Pinpoint the cell where the given text exists, returning its (X, Y) midpoint coordinate. 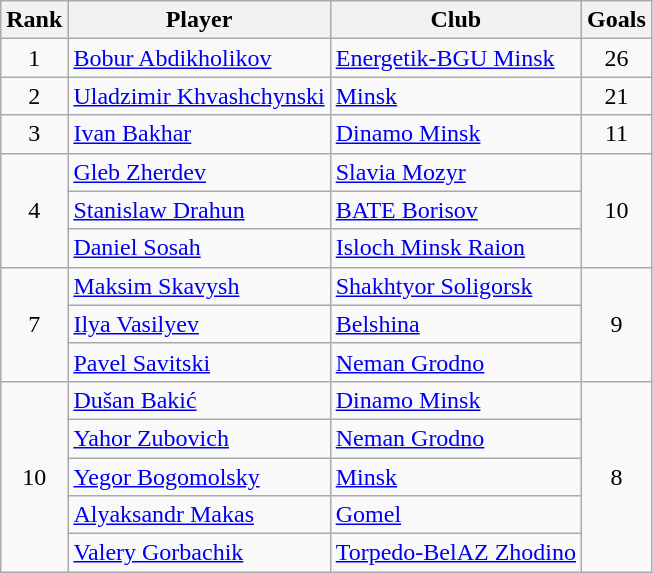
Rank (34, 20)
7 (34, 324)
Yahor Zubovich (199, 438)
Yegor Bogomolsky (199, 477)
26 (617, 58)
Slavia Mozyr (456, 172)
Gomel (456, 515)
Alyaksandr Makas (199, 515)
21 (617, 96)
Shakhtyor Soligorsk (456, 286)
Stanislaw Drahun (199, 210)
Isloch Minsk Raion (456, 248)
Energetik-BGU Minsk (456, 58)
11 (617, 134)
4 (34, 210)
2 (34, 96)
Ilya Vasilyev (199, 324)
Belshina (456, 324)
Ivan Bakhar (199, 134)
1 (34, 58)
Daniel Sosah (199, 248)
Dušan Bakić (199, 400)
9 (617, 324)
Club (456, 20)
Valery Gorbachik (199, 553)
Maksim Skavysh (199, 286)
BATE Borisov (456, 210)
Player (199, 20)
Uladzimir Khvashchynski (199, 96)
Bobur Abdikholikov (199, 58)
Pavel Savitski (199, 362)
Gleb Zherdev (199, 172)
3 (34, 134)
Goals (617, 20)
8 (617, 476)
Torpedo-BelAZ Zhodino (456, 553)
